Extract the [X, Y] coordinate from the center of the cell holding the provided text.  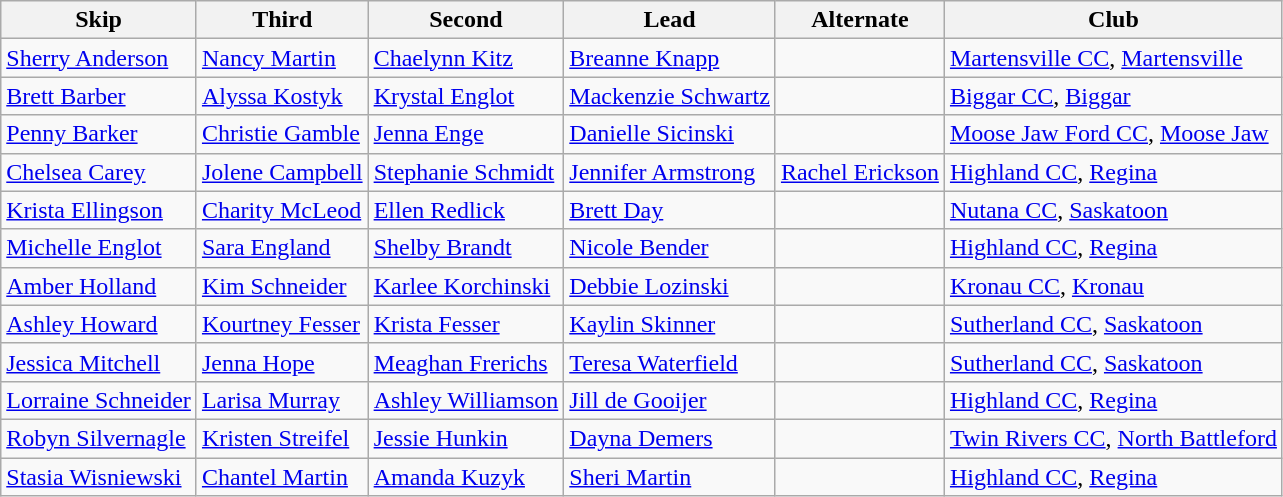
Jenna Hope [282, 362]
Krista Fesser [466, 324]
Robyn Silvernagle [99, 438]
Teresa Waterfield [670, 362]
Skip [99, 20]
Nutana CC, Saskatoon [1113, 210]
Kim Schneider [282, 286]
Danielle Sicinski [670, 134]
Ellen Redlick [466, 210]
Jessie Hunkin [466, 438]
Twin Rivers CC, North Battleford [1113, 438]
Jenna Enge [466, 134]
Third [282, 20]
Alyssa Kostyk [282, 96]
Stephanie Schmidt [466, 172]
Krystal Englot [466, 96]
Penny Barker [99, 134]
Jill de Gooijer [670, 400]
Biggar CC, Biggar [1113, 96]
Mackenzie Schwartz [670, 96]
Breanne Knapp [670, 58]
Charity McLeod [282, 210]
Lorraine Schneider [99, 400]
Kristen Streifel [282, 438]
Christie Gamble [282, 134]
Rachel Erickson [860, 172]
Amber Holland [99, 286]
Jolene Campbell [282, 172]
Larisa Murray [282, 400]
Meaghan Frerichs [466, 362]
Karlee Korchinski [466, 286]
Ashley Howard [99, 324]
Michelle Englot [99, 248]
Chantel Martin [282, 477]
Jennifer Armstrong [670, 172]
Dayna Demers [670, 438]
Chaelynn Kitz [466, 58]
Sara England [282, 248]
Kaylin Skinner [670, 324]
Krista Ellingson [99, 210]
Sherry Anderson [99, 58]
Ashley Williamson [466, 400]
Sheri Martin [670, 477]
Amanda Kuzyk [466, 477]
Club [1113, 20]
Shelby Brandt [466, 248]
Brett Day [670, 210]
Kourtney Fesser [282, 324]
Brett Barber [99, 96]
Moose Jaw Ford CC, Moose Jaw [1113, 134]
Lead [670, 20]
Alternate [860, 20]
Chelsea Carey [99, 172]
Debbie Lozinski [670, 286]
Kronau CC, Kronau [1113, 286]
Jessica Mitchell [99, 362]
Nicole Bender [670, 248]
Nancy Martin [282, 58]
Stasia Wisniewski [99, 477]
Martensville CC, Martensville [1113, 58]
Second [466, 20]
